Identify which cell holds the provided text, then report its (x, y) central coordinate. 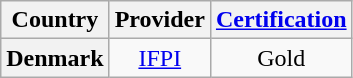
Provider (160, 20)
Gold (281, 58)
Country (55, 20)
IFPI (160, 58)
Denmark (55, 58)
Certification (281, 20)
